Provide the [x, y] coordinate of the cell's center where the given text is located.  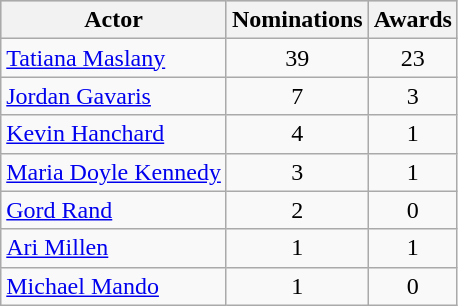
Nominations [297, 20]
Actor [114, 20]
39 [297, 58]
Maria Doyle Kennedy [114, 172]
4 [297, 134]
Jordan Gavaris [114, 96]
2 [297, 210]
23 [412, 58]
Gord Rand [114, 210]
Michael Mando [114, 286]
7 [297, 96]
Awards [412, 20]
Ari Millen [114, 248]
Kevin Hanchard [114, 134]
Tatiana Maslany [114, 58]
